Scan for the cell matching the given text and deliver its [x, y] coordinate at center. 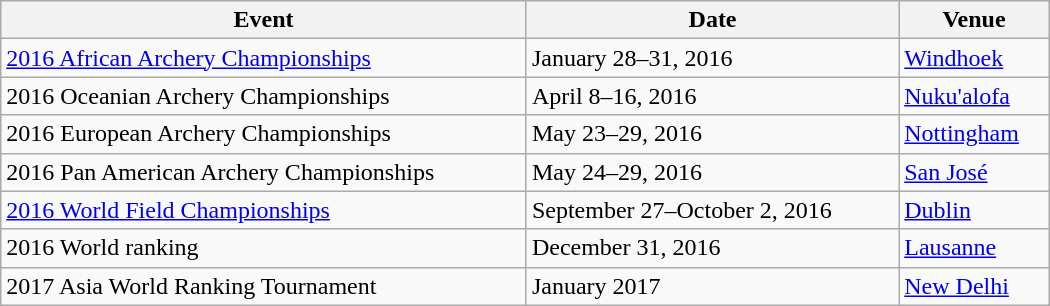
Dublin [974, 210]
Nottingham [974, 134]
2016 African Archery Championships [264, 58]
2016 World ranking [264, 248]
2016 Pan American Archery Championships [264, 172]
September 27–October 2, 2016 [712, 210]
Date [712, 20]
2017 Asia World Ranking Tournament [264, 286]
January 28–31, 2016 [712, 58]
January 2017 [712, 286]
2016 European Archery Championships [264, 134]
May 23–29, 2016 [712, 134]
San José [974, 172]
Nuku'alofa [974, 96]
May 24–29, 2016 [712, 172]
April 8–16, 2016 [712, 96]
New Delhi [974, 286]
Event [264, 20]
Venue [974, 20]
2016 Oceanian Archery Championships [264, 96]
Lausanne [974, 248]
December 31, 2016 [712, 248]
2016 World Field Championships [264, 210]
Windhoek [974, 58]
